Locate the cell with the specified text and output its [X, Y] center coordinate. 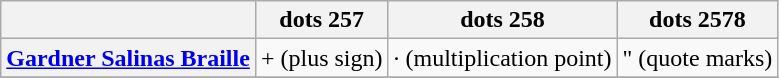
· (multiplication point) [502, 58]
" (quote marks) [698, 58]
+ (plus sign) [322, 58]
Gardner Salinas Braille [128, 58]
dots 2578 [698, 20]
dots 257 [322, 20]
dots 258 [502, 20]
